Capture the cell that displays the provided text and extract its (x, y) central coordinate. 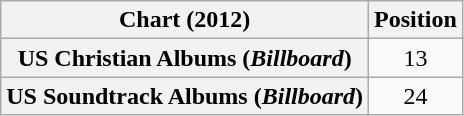
US Soundtrack Albums (Billboard) (185, 96)
Chart (2012) (185, 20)
US Christian Albums (Billboard) (185, 58)
13 (416, 58)
Position (416, 20)
24 (416, 96)
